Detect which cell encompasses the target text, then output its (X, Y) center coordinate. 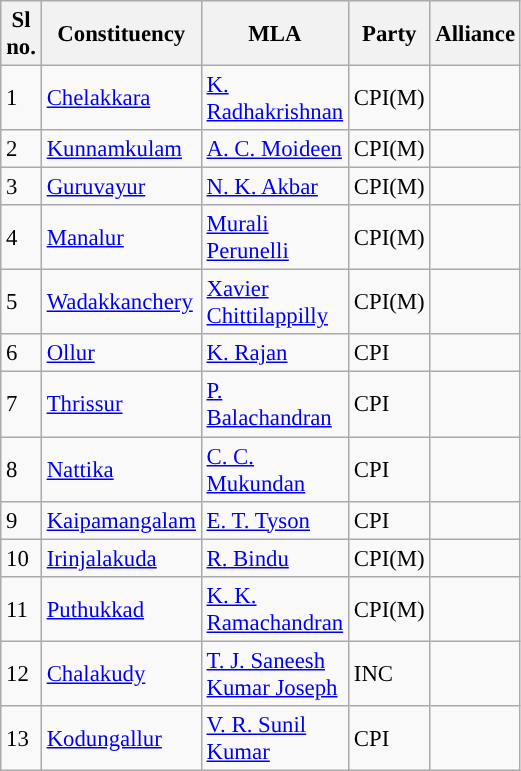
Puthukkad (121, 608)
MLA (274, 34)
11 (22, 608)
Chelakkara (121, 98)
3 (22, 187)
Manalur (121, 238)
P. Balachandran (274, 404)
E. T. Tyson (274, 520)
Xavier Chittilappilly (274, 302)
Kaipamangalam (121, 520)
N. K. Akbar (274, 187)
9 (22, 520)
Constituency (121, 34)
Sl no. (22, 34)
Kunnamkulam (121, 149)
5 (22, 302)
Wadakkanchery (121, 302)
Nattika (121, 470)
K. Radhakrishnan (274, 98)
4 (22, 238)
10 (22, 558)
A. C. Moideen (274, 149)
6 (22, 353)
Irinjalakuda (121, 558)
R. Bindu (274, 558)
Party (388, 34)
INC (388, 674)
T. J. Saneesh Kumar Joseph (274, 674)
1 (22, 98)
Guruvayur (121, 187)
C. C. Mukundan (274, 470)
2 (22, 149)
V. R. Sunil Kumar (274, 738)
K. Rajan (274, 353)
Ollur (121, 353)
K. K. Ramachandran (274, 608)
13 (22, 738)
7 (22, 404)
Murali Perunelli (274, 238)
12 (22, 674)
Alliance (475, 34)
Kodungallur (121, 738)
Chalakudy (121, 674)
Thrissur (121, 404)
8 (22, 470)
